Scan for the cell matching the given text and deliver its [X, Y] coordinate at center. 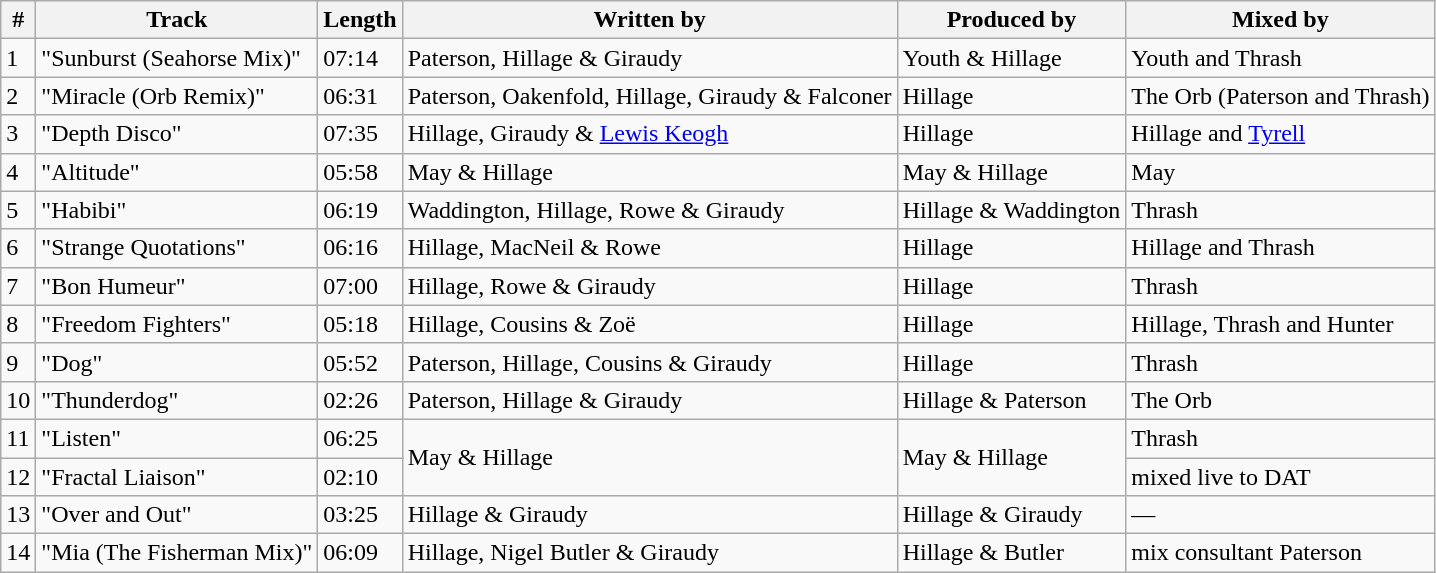
"Listen" [177, 438]
"Over and Out" [177, 515]
4 [18, 172]
06:16 [360, 248]
02:26 [360, 400]
# [18, 20]
"Habibi" [177, 210]
Length [360, 20]
10 [18, 400]
14 [18, 553]
07:00 [360, 286]
06:25 [360, 438]
Youth & Hillage [1012, 58]
"Sunburst (Seahorse Mix)" [177, 58]
2 [18, 96]
"Mia (The Fisherman Mix)" [177, 553]
The Orb (Paterson and Thrash) [1280, 96]
Mixed by [1280, 20]
mix consultant Paterson [1280, 553]
03:25 [360, 515]
05:18 [360, 324]
Paterson, Oakenfold, Hillage, Giraudy & Falconer [650, 96]
1 [18, 58]
Hillage, Nigel Butler & Giraudy [650, 553]
"Thunderdog" [177, 400]
Written by [650, 20]
Hillage, Rowe & Giraudy [650, 286]
Hillage & Paterson [1012, 400]
Hillage & Butler [1012, 553]
May [1280, 172]
8 [18, 324]
Hillage, MacNeil & Rowe [650, 248]
— [1280, 515]
11 [18, 438]
Hillage, Cousins & Zoë [650, 324]
06:31 [360, 96]
"Depth Disco" [177, 134]
13 [18, 515]
Paterson, Hillage, Cousins & Giraudy [650, 362]
Waddington, Hillage, Rowe & Giraudy [650, 210]
3 [18, 134]
05:58 [360, 172]
07:14 [360, 58]
"Freedom Fighters" [177, 324]
07:35 [360, 134]
Hillage, Thrash and Hunter [1280, 324]
"Dog" [177, 362]
"Fractal Liaison" [177, 477]
Produced by [1012, 20]
mixed live to DAT [1280, 477]
Track [177, 20]
"Bon Humeur" [177, 286]
Hillage and Thrash [1280, 248]
"Miracle (Orb Remix)" [177, 96]
12 [18, 477]
06:09 [360, 553]
06:19 [360, 210]
5 [18, 210]
6 [18, 248]
Hillage and Tyrell [1280, 134]
05:52 [360, 362]
7 [18, 286]
Hillage, Giraudy & Lewis Keogh [650, 134]
"Altitude" [177, 172]
9 [18, 362]
02:10 [360, 477]
Hillage & Waddington [1012, 210]
Youth and Thrash [1280, 58]
"Strange Quotations" [177, 248]
The Orb [1280, 400]
